Locate the cell with the specified text and output its [X, Y] center coordinate. 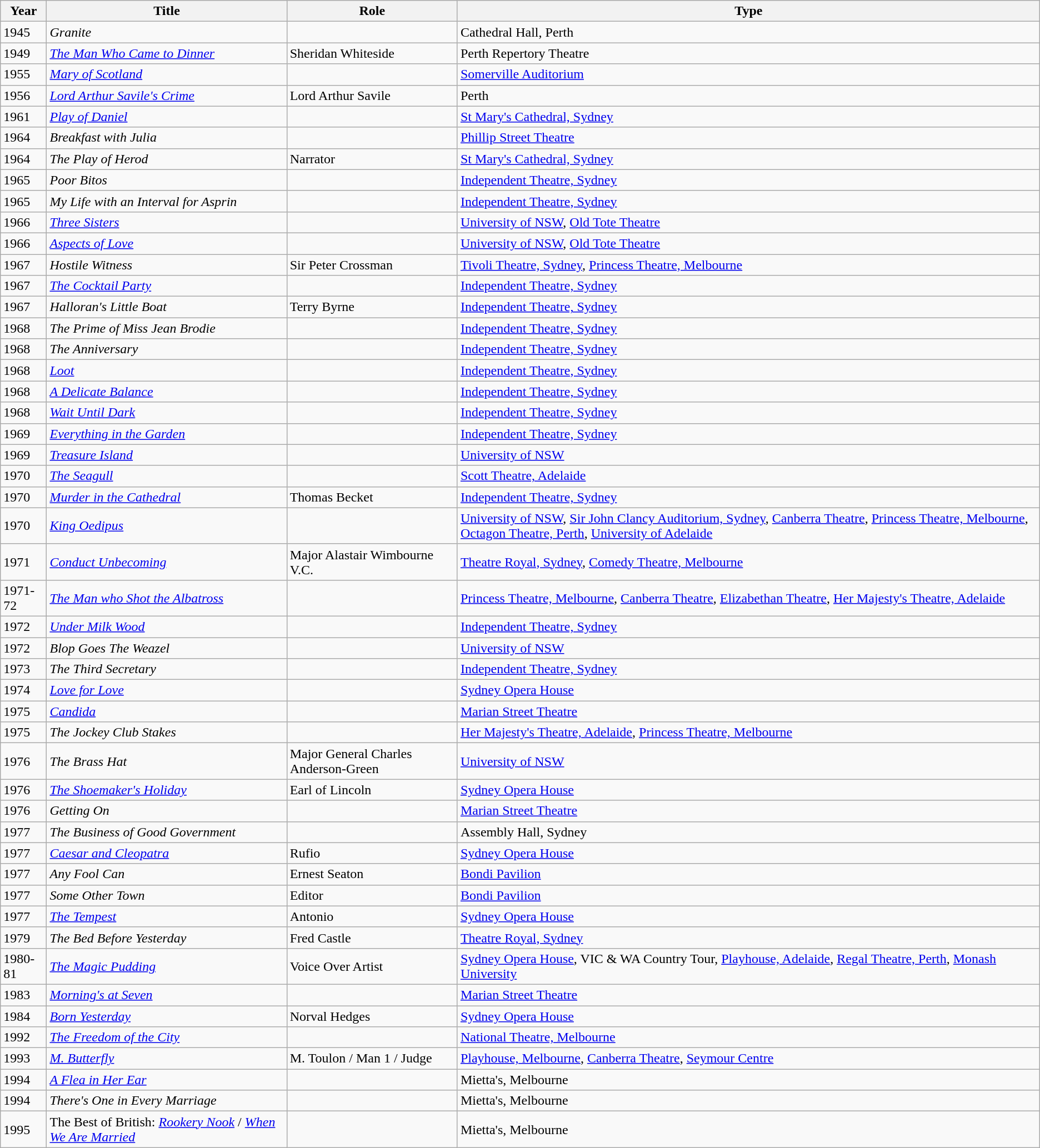
1984 [23, 1016]
National Theatre, Melbourne [748, 1037]
Poor Bitos [167, 180]
1992 [23, 1037]
Hostile Witness [167, 265]
Phillip Street Theatre [748, 138]
Thomas Becket [372, 497]
The Brass Hat [167, 761]
Under Milk Wood [167, 626]
A Flea in Her Ear [167, 1080]
Ernest Seaton [372, 874]
Candida [167, 711]
Title [167, 11]
Editor [372, 895]
Scott Theatre, Adelaide [748, 476]
University of NSW, Sir John Clancy Auditorium, Sydney, Canberra Theatre, Princess Theatre, Melbourne, Octagon Theatre, Perth, University of Adelaide [748, 525]
Somerville Auditorium [748, 74]
1995 [23, 1130]
Narrator [372, 159]
Theatre Royal, Sydney [748, 938]
Her Majesty's Theatre, Adelaide, Princess Theatre, Melbourne [748, 733]
Major Alastair Wimbourne V.C. [372, 562]
Year [23, 11]
The Seagull [167, 476]
Terry Byrne [372, 307]
Norval Hedges [372, 1016]
1973 [23, 669]
Wait Until Dark [167, 413]
1961 [23, 117]
King Oedipus [167, 525]
1993 [23, 1059]
Three Sisters [167, 222]
The Play of Herod [167, 159]
The Prime of Miss Jean Brodie [167, 328]
The Business of Good Government [167, 832]
Love for Love [167, 690]
Fred Castle [372, 938]
The Third Secretary [167, 669]
There's One in Every Marriage [167, 1101]
The Freedom of the City [167, 1037]
Treasure Island [167, 455]
Perth [748, 96]
Assembly Hall, Sydney [748, 832]
Play of Daniel [167, 117]
Mary of Scotland [167, 74]
Type [748, 11]
Major General Charles Anderson-Green [372, 761]
The Anniversary [167, 349]
1980-81 [23, 966]
Everything in the Garden [167, 434]
M. Butterfly [167, 1059]
The Tempest [167, 916]
Sir Peter Crossman [372, 265]
Granite [167, 32]
Cathedral Hall, Perth [748, 32]
Halloran's Little Boat [167, 307]
Rufio [372, 853]
The Jockey Club Stakes [167, 733]
Princess Theatre, Melbourne, Canberra Theatre, Elizabethan Theatre, Her Majesty's Theatre, Adelaide [748, 598]
Conduct Unbecoming [167, 562]
Morning's at Seven [167, 995]
The Magic Pudding [167, 966]
Playhouse, Melbourne, Canberra Theatre, Seymour Centre [748, 1059]
1979 [23, 938]
The Cocktail Party [167, 286]
Any Fool Can [167, 874]
Lord Arthur Savile's Crime [167, 96]
Lord Arthur Savile [372, 96]
The Man Who Came to Dinner [167, 53]
Voice Over Artist [372, 966]
Loot [167, 370]
Murder in the Cathedral [167, 497]
Sheridan Whiteside [372, 53]
Born Yesterday [167, 1016]
A Delicate Balance [167, 392]
Theatre Royal, Sydney, Comedy Theatre, Melbourne [748, 562]
The Man who Shot the Albatross [167, 598]
1974 [23, 690]
Some Other Town [167, 895]
The Shoemaker's Holiday [167, 790]
1971-72 [23, 598]
1955 [23, 74]
Caesar and Cleopatra [167, 853]
Perth Repertory Theatre [748, 53]
The Bed Before Yesterday [167, 938]
My Life with an Interval for Asprin [167, 201]
The Best of British: Rookery Nook / When We Are Married [167, 1130]
1971 [23, 562]
Aspects of Love [167, 243]
1949 [23, 53]
Earl of Lincoln [372, 790]
1945 [23, 32]
Getting On [167, 811]
Tivoli Theatre, Sydney, Princess Theatre, Melbourne [748, 265]
Breakfast with Julia [167, 138]
M. Toulon / Man 1 / Judge [372, 1059]
Sydney Opera House, VIC & WA Country Tour, Playhouse, Adelaide, Regal Theatre, Perth, Monash University [748, 966]
Antonio [372, 916]
Blop Goes The Weazel [167, 648]
1983 [23, 995]
1956 [23, 96]
Role [372, 11]
